Scan for the cell matching the given text and deliver its (x, y) coordinate at center. 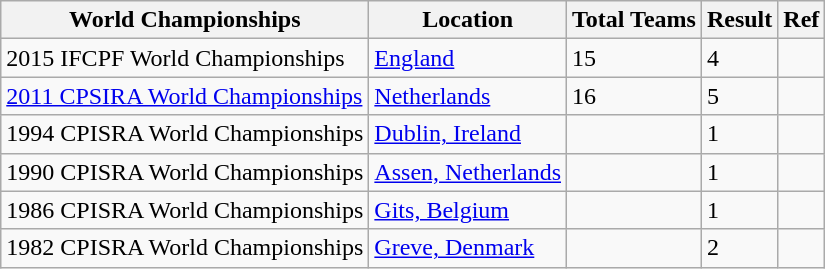
4 (739, 58)
England (468, 58)
Total Teams (634, 20)
Location (468, 20)
16 (634, 96)
5 (739, 96)
World Championships (185, 20)
15 (634, 58)
Ref (802, 20)
Result (739, 20)
2011 CPSIRA World Championships (185, 96)
2015 IFCPF World Championships (185, 58)
Netherlands (468, 96)
Gits, Belgium (468, 210)
1982 CPISRA World Championships (185, 248)
1994 CPISRA World Championships (185, 134)
Dublin, Ireland (468, 134)
Greve, Denmark (468, 248)
1986 CPISRA World Championships (185, 210)
1990 CPISRA World Championships (185, 172)
Assen, Netherlands (468, 172)
2 (739, 248)
